Identify which cell holds the provided text, then report its (x, y) central coordinate. 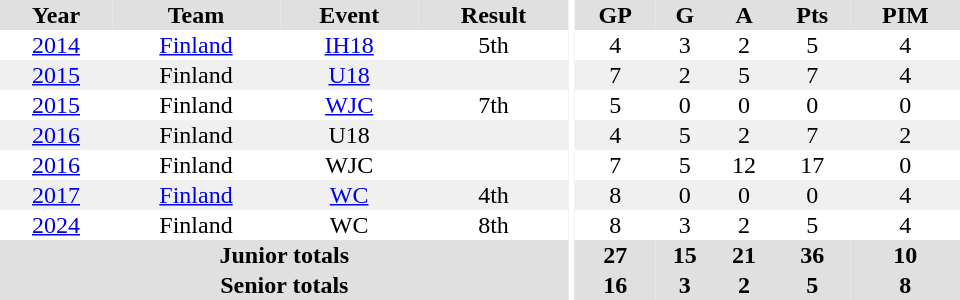
4th (493, 195)
Result (493, 15)
2024 (56, 225)
21 (744, 255)
36 (812, 255)
Year (56, 15)
IH18 (349, 45)
GP (615, 15)
5th (493, 45)
Senior totals (284, 285)
2017 (56, 195)
Junior totals (284, 255)
PIM (906, 15)
Pts (812, 15)
12 (744, 165)
2014 (56, 45)
A (744, 15)
16 (615, 285)
15 (684, 255)
10 (906, 255)
8th (493, 225)
G (684, 15)
27 (615, 255)
Team (196, 15)
7th (493, 105)
Event (349, 15)
17 (812, 165)
